Capture the cell that displays the provided text and extract its (X, Y) central coordinate. 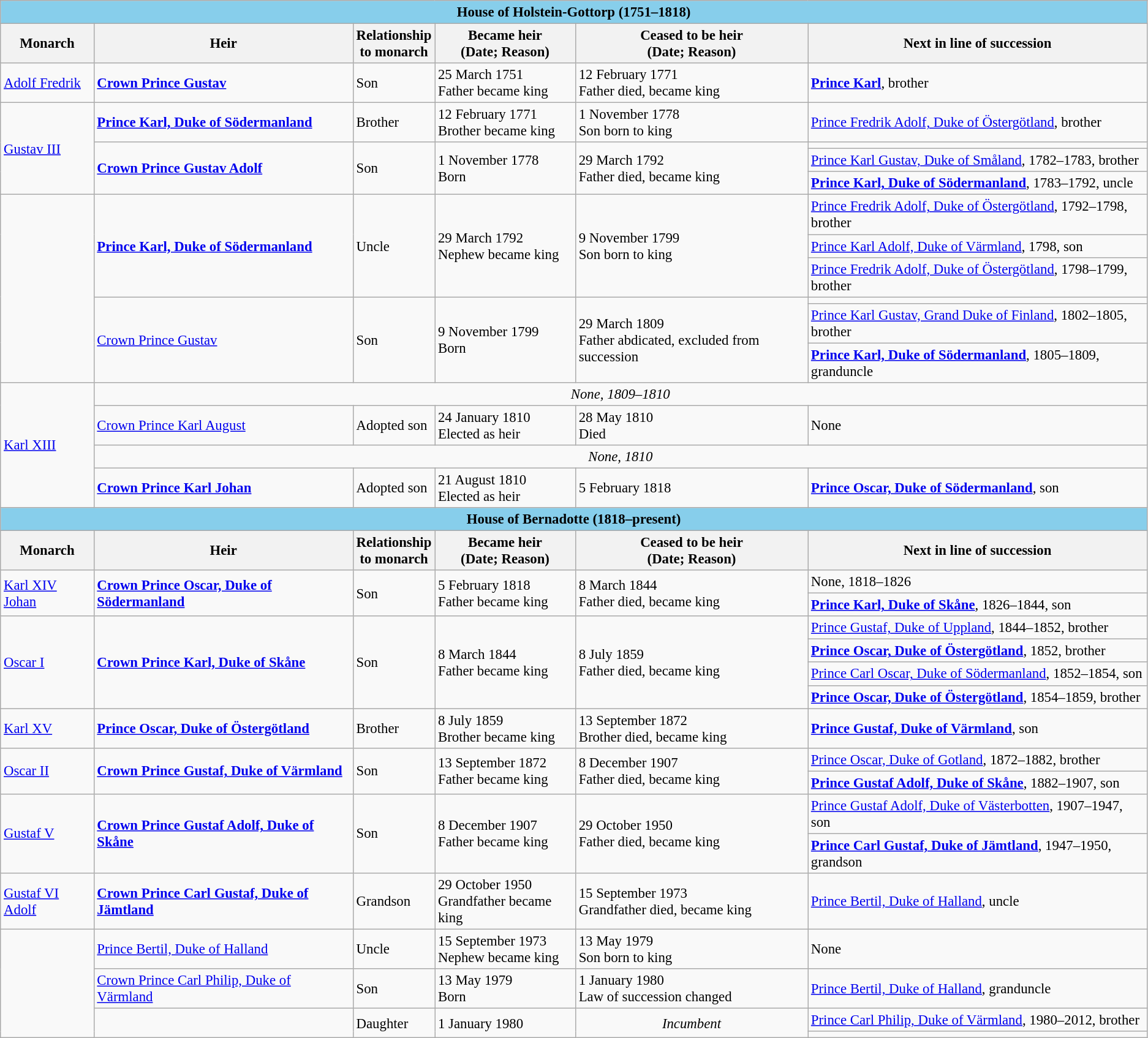
Prince Carl Gustaf, Duke of Jämtland, 1947–1950, grandson (978, 854)
5 February 1818 (691, 487)
8 March 1844Father became king (505, 662)
8 March 1844Father died, became king (691, 593)
Crown Prince Karl Johan (223, 487)
Gustaf VI Adolf (47, 901)
Prince Karl Gustav, Duke of Småland, 1782–1783, brother (978, 160)
Daughter (393, 1023)
12 February 1771Brother became king (505, 122)
9 November 1799Son born to king (691, 246)
1 January 1980 (505, 1023)
13 September 1872Father became king (505, 770)
Karl XV (47, 729)
29 March 1792Nephew became king (505, 246)
Karl XIII (47, 445)
8 July 1859Father died, became king (691, 662)
Prince Gustaf, Duke of Värmland, son (978, 729)
Prince Karl, Duke of Södermanland, 1805–1809, granduncle (978, 363)
None, 1810 (620, 457)
Oscar I (47, 662)
25 March 1751Father became king (505, 83)
Prince Karl, Duke of Södermanland, 1783–1792, uncle (978, 183)
Prince Gustaf, Duke of Uppland, 1844–1852, brother (978, 628)
28 May 1810Died (691, 425)
1 November 1778Son born to king (691, 122)
Grandson (393, 901)
Crown Prince Gustaf Adolf, Duke of Skåne (223, 834)
Prince Oscar, Duke of Östergötland, 1852, brother (978, 651)
8 December 1907Father died, became king (691, 770)
Prince Bertil, Duke of Halland, granduncle (978, 988)
Prince Karl Adolf, Duke of Värmland, 1798, son (978, 246)
Prince Carl Philip, Duke of Värmland, 1980–2012, brother (978, 1020)
Prince Karl, brother (978, 83)
Prince Oscar, Duke of Östergötland (223, 729)
8 July 1859Brother became king (505, 729)
Prince Oscar, Duke of Gotland, 1872–1882, brother (978, 759)
Crown Prince Oscar, Duke of Södermanland (223, 593)
Prince Bertil, Duke of Halland, uncle (978, 901)
13 May 1979Born (505, 988)
29 October 1950Grandfather became king (505, 901)
Karl XIV Johan (47, 593)
15 September 1973Grandfather died, became king (691, 901)
Crown Prince Gustaf, Duke of Värmland (223, 770)
Prince Fredrik Adolf, Duke of Östergötland, 1792–1798, brother (978, 214)
29 March 1809Father abdicated, excluded from succession (691, 340)
29 October 1950Father died, became king (691, 834)
None, 1818–1826 (978, 582)
21 August 1810Elected as heir (505, 487)
1 January 1980Law of succession changed (691, 988)
Prince Bertil, Duke of Halland (223, 949)
Crown Prince Carl Philip, Duke of Värmland (223, 988)
Prince Gustaf Adolf, Duke of Västerbotten, 1907–1947, son (978, 814)
8 December 1907Father became king (505, 834)
Prince Karl, Duke of Skåne, 1826–1844, son (978, 605)
House of Bernadotte (1818–present) (574, 519)
12 February 1771Father died, became king (691, 83)
29 March 1792Father died, became king (691, 168)
1 November 1778Born (505, 168)
13 September 1872Brother died, became king (691, 729)
Oscar II (47, 770)
Prince Oscar, Duke of Södermanland, son (978, 487)
Prince Carl Oscar, Duke of Södermanland, 1852–1854, son (978, 674)
Prince Fredrik Adolf, Duke of Östergötland, 1798–1799, brother (978, 277)
Prince Karl Gustav, Grand Duke of Finland, 1802–1805, brother (978, 323)
Crown Prince Karl, Duke of Skåne (223, 662)
Incumbent (691, 1023)
Crown Prince Carl Gustaf, Duke of Jämtland (223, 901)
Crown Prince Karl August (223, 425)
Crown Prince Gustav Adolf (223, 168)
9 November 1799Born (505, 340)
13 May 1979Son born to king (691, 949)
24 January 1810Elected as heir (505, 425)
Gustav III (47, 149)
House of Holstein-Gottorp (1751–1818) (574, 12)
Gustaf V (47, 834)
5 February 1818Father became king (505, 593)
15 September 1973Nephew became king (505, 949)
Prince Fredrik Adolf, Duke of Östergötland, brother (978, 122)
Prince Gustaf Adolf, Duke of Skåne, 1882–1907, son (978, 783)
Adolf Fredrik (47, 83)
None, 1809–1810 (620, 394)
Prince Oscar, Duke of Östergötland, 1854–1859, brother (978, 697)
